Scan for the cell matching the given text and deliver its (x, y) coordinate at center. 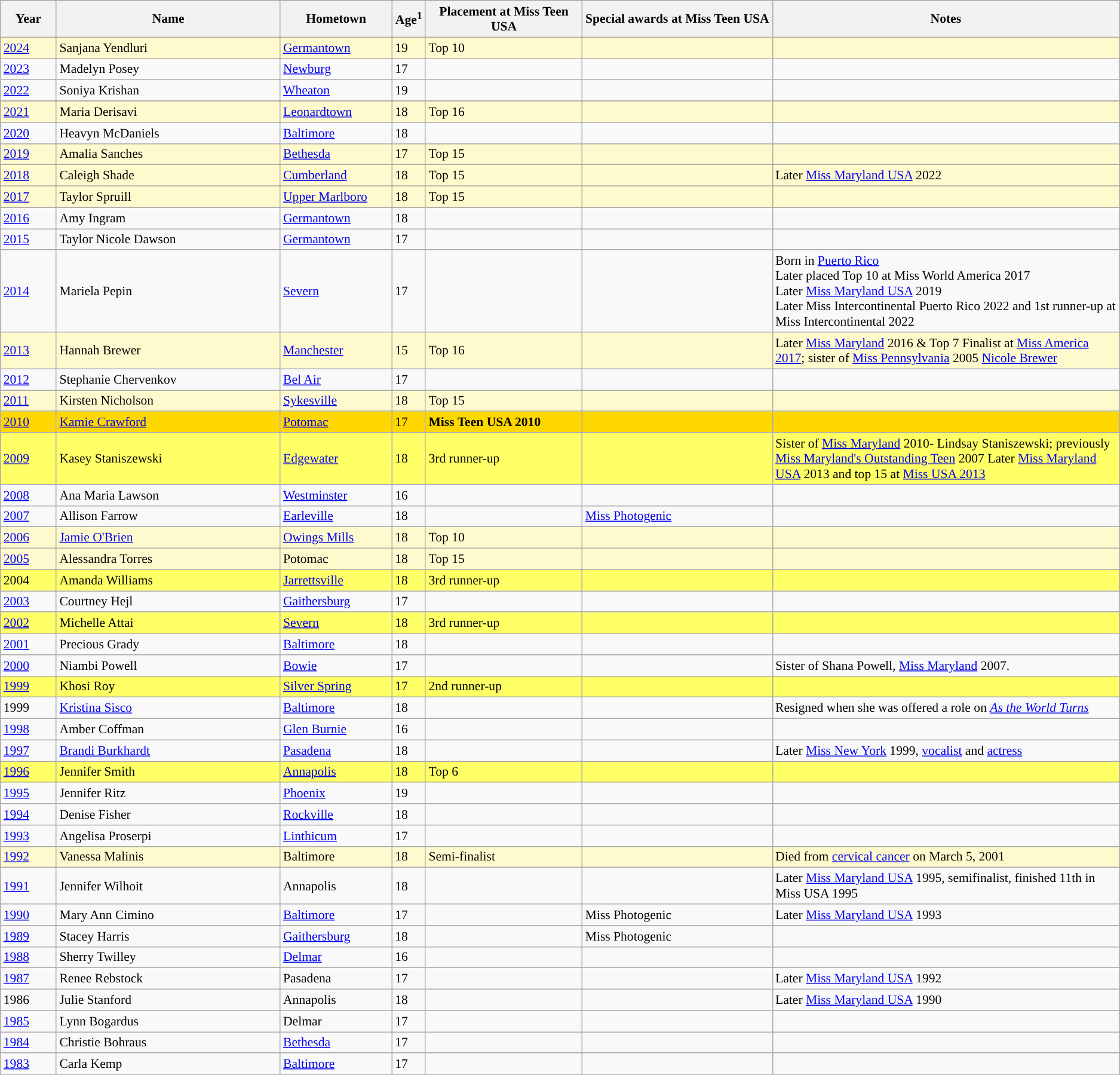
2010 (29, 422)
Later Miss Maryland USA 1990 (946, 1000)
Maria Derisavi (168, 112)
Mary Ann Cimino (168, 915)
Hometown (336, 19)
Name (168, 19)
Later Miss Maryland USA 2022 (946, 176)
Died from cervical cancer on March 5, 2001 (946, 857)
Later Miss Maryland USA 1993 (946, 915)
1985 (29, 1021)
Jarrettsville (336, 580)
Phoenix (336, 794)
Jamie O'Brien (168, 538)
2018 (29, 176)
Vanessa Malinis (168, 857)
2000 (29, 666)
Renee Rebstock (168, 979)
2013 (29, 350)
2005 (29, 559)
1990 (29, 915)
Year (29, 19)
2002 (29, 623)
Christie Bohraus (168, 1043)
2022 (29, 91)
Lynn Bogardus (168, 1021)
Kirsten Nicholson (168, 401)
Brandi Burkhardt (168, 751)
Later Miss Maryland USA 1992 (946, 979)
Silver Spring (336, 687)
Miss Teen USA 2010 (504, 422)
1983 (29, 1064)
2nd runner-up (504, 687)
Ana Maria Lawson (168, 495)
Jennifer Smith (168, 772)
1997 (29, 751)
Courtney Hejl (168, 602)
Manchester (336, 350)
2007 (29, 516)
1987 (29, 979)
Newburg (336, 69)
Later Miss Maryland USA 1995, semifinalist, finished 11th in Miss USA 1995 (946, 886)
2016 (29, 218)
2017 (29, 197)
1994 (29, 814)
1995 (29, 794)
Niambi Powell (168, 666)
Earleville (336, 516)
Sister of Shana Powell, Miss Maryland 2007. (946, 666)
2020 (29, 133)
Later Miss Maryland 2016 & Top 7 Finalist at Miss America 2017; sister of Miss Pennsylvania 2005 Nicole Brewer (946, 350)
Sykesville (336, 401)
2003 (29, 602)
Precious Grady (168, 644)
Jennifer Wilhoit (168, 886)
1996 (29, 772)
Kasey Staniszewski (168, 459)
2001 (29, 644)
Angelisa Proserpi (168, 836)
Owings Mills (336, 538)
2021 (29, 112)
1986 (29, 1000)
Special awards at Miss Teen USA (677, 19)
Carla Kemp (168, 1064)
Amber Coffman (168, 730)
Madelyn Posey (168, 69)
Upper Marlboro (336, 197)
Amalia Sanches (168, 154)
2004 (29, 580)
2008 (29, 495)
2024 (29, 48)
2009 (29, 459)
Linthicum (336, 836)
Westminster (336, 495)
Sherry Twilley (168, 957)
Michelle Attai (168, 623)
1998 (29, 730)
2014 (29, 292)
Kamie Crawford (168, 422)
2011 (29, 401)
Mariela Pepin (168, 292)
Semi-finalist (504, 857)
1988 (29, 957)
Stephanie Chervenkov (168, 379)
Leonardtown (336, 112)
2006 (29, 538)
2012 (29, 379)
Sanjana Yendluri (168, 48)
Top 6 (504, 772)
Edgewater (336, 459)
Jennifer Ritz (168, 794)
Bel Air (336, 379)
1993 (29, 836)
Taylor Spruill (168, 197)
Rockville (336, 814)
1992 (29, 857)
Placement at Miss Teen USA (504, 19)
2019 (29, 154)
Denise Fisher (168, 814)
Heavyn McDaniels (168, 133)
1984 (29, 1043)
2015 (29, 240)
Julie Stanford (168, 1000)
Age1 (409, 19)
1991 (29, 886)
Cumberland (336, 176)
Alessandra Torres (168, 559)
Stacey Harris (168, 936)
Kristina Sisco (168, 708)
Caleigh Shade (168, 176)
Bowie (336, 666)
15 (409, 350)
Hannah Brewer (168, 350)
Khosi Roy (168, 687)
2023 (29, 69)
Later Miss New York 1999, vocalist and actress (946, 751)
Wheaton (336, 91)
Glen Burnie (336, 730)
Soniya Krishan (168, 91)
Allison Farrow (168, 516)
Taylor Nicole Dawson (168, 240)
Amy Ingram (168, 218)
Resigned when she was offered a role on As the World Turns (946, 708)
Amanda Williams (168, 580)
Notes (946, 19)
1989 (29, 936)
